Return the (x, y) coordinate for the center point of the cell that contains the specified text.  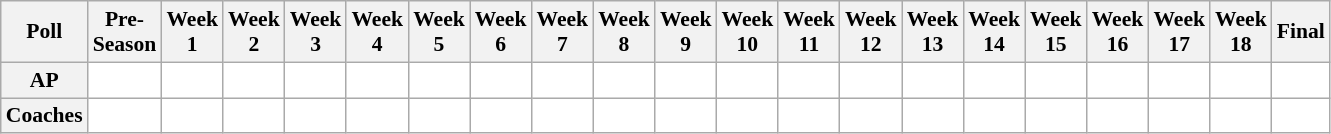
Week2 (254, 32)
Pre-Season (125, 32)
Week4 (377, 32)
Week14 (994, 32)
Poll (44, 32)
Week17 (1179, 32)
AP (44, 80)
Final (1301, 32)
Week5 (439, 32)
Week13 (933, 32)
Week8 (624, 32)
Week15 (1056, 32)
Week1 (192, 32)
Week12 (871, 32)
Week9 (686, 32)
Week3 (316, 32)
Week10 (748, 32)
Week18 (1241, 32)
Week7 (562, 32)
Coaches (44, 116)
Week11 (809, 32)
Week16 (1118, 32)
Week6 (501, 32)
